Identify which cell holds the provided text, then report its [X, Y] central coordinate. 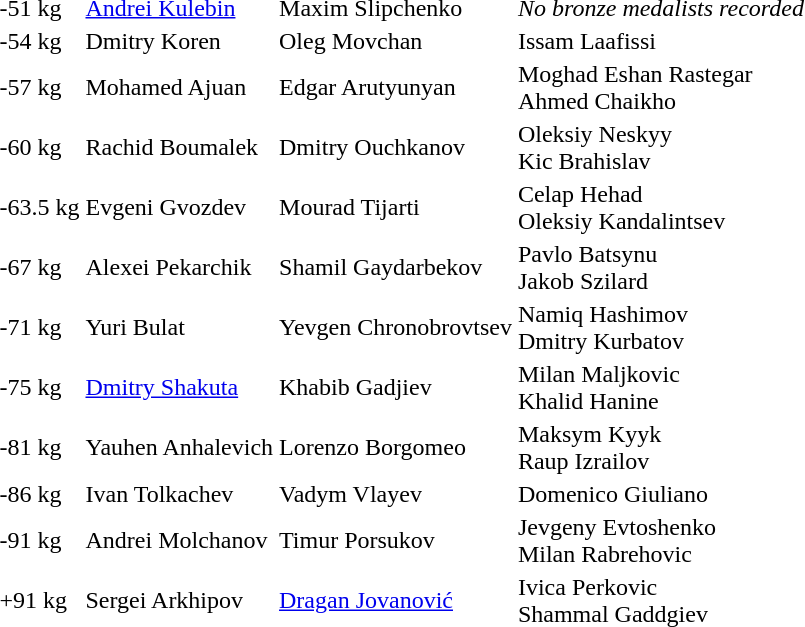
Oleg Movchan [396, 41]
Alexei Pekarchik [180, 268]
Vadym Vlayev [396, 494]
Jevgeny Evtoshenko Milan Rabrehovic [660, 540]
Yauhen Anhalevich [180, 448]
Mourad Tijarti [396, 208]
Domenico Giuliano [660, 494]
Maksym Kyyk Raup Izrailov [660, 448]
Rachid Boumalek [180, 148]
Pavlo Batsynu Jakob Szilard [660, 268]
Oleksiy Neskyy Kic Brahislav [660, 148]
Mohamed Ajuan [180, 88]
Moghad Eshan Rastegar Ahmed Chaikho [660, 88]
Timur Porsukov [396, 540]
Edgar Arutyunyan [396, 88]
Namiq Hashimov Dmitry Kurbatov [660, 328]
Lorenzo Borgomeo [396, 448]
Dmitry Ouchkanov [396, 148]
Yuri Bulat [180, 328]
Milan Maljkovic Khalid Hanine [660, 388]
Yevgen Chronobrovtsev [396, 328]
Shamil Gaydarbekov [396, 268]
Dmitry Koren [180, 41]
Issam Laafissi [660, 41]
Evgeni Gvozdev [180, 208]
Celap Hehad Oleksiy Kandalintsev [660, 208]
Andrei Molchanov [180, 540]
Khabib Gadjiev [396, 388]
Ivan Tolkachev [180, 494]
Dmitry Shakuta [180, 388]
